Capture the cell that displays the provided text and extract its [X, Y] central coordinate. 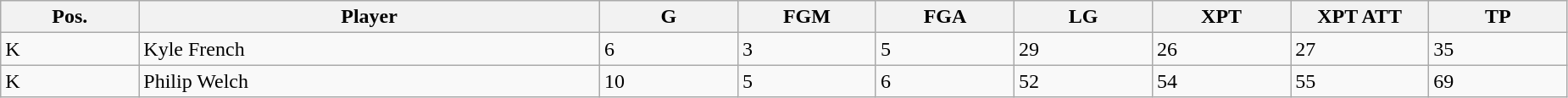
35 [1498, 49]
G [668, 17]
Philip Welch [370, 81]
27 [1359, 49]
52 [1083, 81]
XPT ATT [1359, 17]
FGM [807, 17]
10 [668, 81]
Pos. [70, 17]
TP [1498, 17]
LG [1083, 17]
55 [1359, 81]
XPT [1222, 17]
29 [1083, 49]
Player [370, 17]
54 [1222, 81]
Kyle French [370, 49]
3 [807, 49]
FGA [944, 17]
26 [1222, 49]
69 [1498, 81]
